Extract the [x, y] coordinate from the center of the cell holding the provided text.  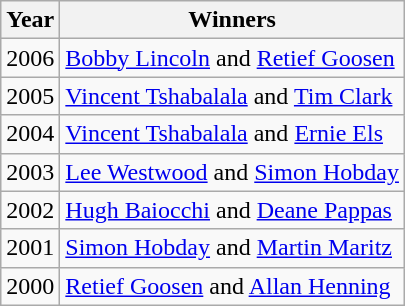
2000 [30, 286]
Retief Goosen and Allan Henning [232, 286]
Lee Westwood and Simon Hobday [232, 172]
2005 [30, 96]
Year [30, 20]
Bobby Lincoln and Retief Goosen [232, 58]
Vincent Tshabalala and Ernie Els [232, 134]
Winners [232, 20]
Simon Hobday and Martin Maritz [232, 248]
2006 [30, 58]
2002 [30, 210]
Vincent Tshabalala and Tim Clark [232, 96]
Hugh Baiocchi and Deane Pappas [232, 210]
2001 [30, 248]
2004 [30, 134]
2003 [30, 172]
